Extract the [X, Y] coordinate from the center of the cell holding the provided text.  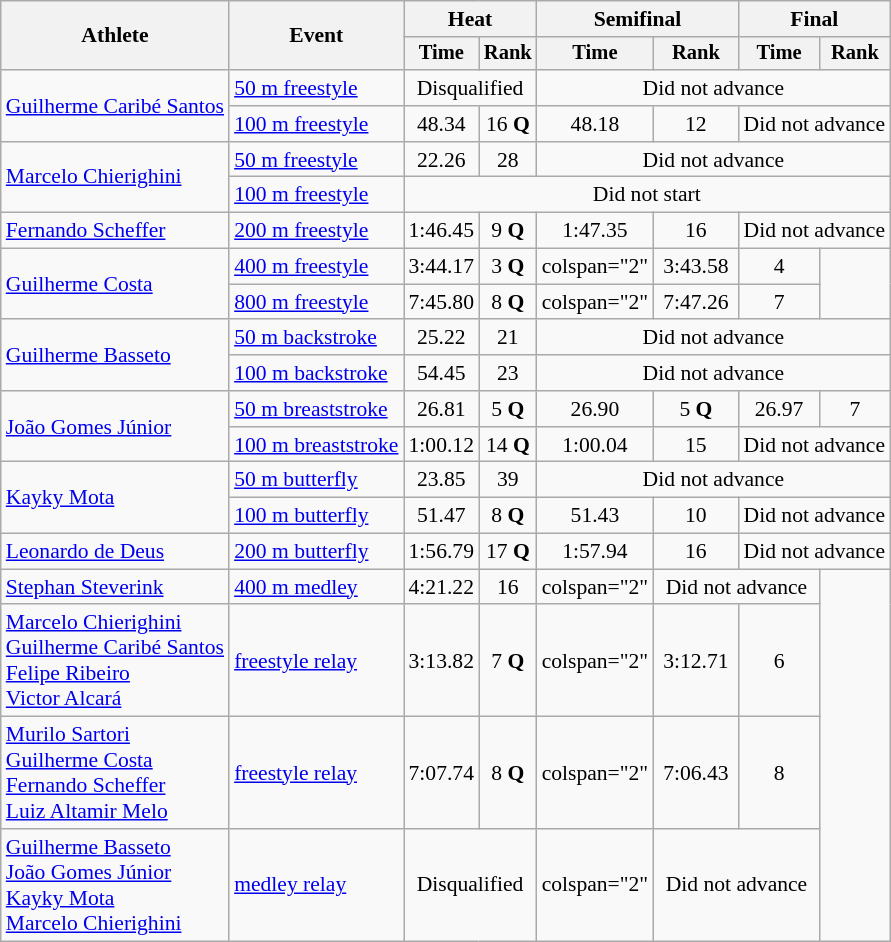
6 [780, 661]
16 Q [508, 124]
15 [696, 445]
51.43 [596, 516]
400 m freestyle [316, 267]
17 Q [508, 552]
48.34 [442, 124]
50 m backstroke [316, 338]
1:00.04 [596, 445]
14 Q [508, 445]
39 [508, 480]
3:13.82 [442, 661]
Kayky Mota [115, 498]
7:06.43 [696, 773]
9 Q [508, 231]
4 [780, 267]
50 m butterfly [316, 480]
7 Q [508, 661]
Athlete [115, 36]
23 [508, 373]
Leonardo de Deus [115, 552]
7:07.74 [442, 773]
Guilherme Costa [115, 284]
26.81 [442, 409]
23.85 [442, 480]
4:21.22 [442, 587]
25.22 [442, 338]
Event [316, 36]
1:57.94 [596, 552]
54.45 [442, 373]
Guilherme Basseto [115, 356]
100 m breaststroke [316, 445]
1:47.35 [596, 231]
medley relay [316, 885]
26.90 [596, 409]
7:47.26 [696, 302]
50 m breaststroke [316, 409]
3:12.71 [696, 661]
10 [696, 516]
1:56.79 [442, 552]
1:46.45 [442, 231]
22.26 [442, 160]
Stephan Steverink [115, 587]
Heat [470, 19]
Marcelo Chierighini Guilherme Caribé Santos Felipe Ribeiro Victor Alcará [115, 661]
João Gomes Júnior [115, 426]
200 m freestyle [316, 231]
1:00.12 [442, 445]
Did not start [648, 195]
3:44.17 [442, 267]
Final [815, 19]
800 m freestyle [316, 302]
400 m medley [316, 587]
200 m butterfly [316, 552]
12 [696, 124]
28 [508, 160]
8 [780, 773]
Murilo Sartori Guilherme Costa Fernando Scheffer Luiz Altamir Melo [115, 773]
3 Q [508, 267]
Marcelo Chierighini [115, 178]
3:43.58 [696, 267]
21 [508, 338]
51.47 [442, 516]
Semifinal [638, 19]
26.97 [780, 409]
100 m backstroke [316, 373]
Fernando Scheffer [115, 231]
Guilherme Caribé Santos [115, 106]
Guilherme Basseto João Gomes Júnior Kayky Mota Marcelo Chierighini [115, 885]
7:45.80 [442, 302]
48.18 [596, 124]
100 m butterfly [316, 516]
